Provide the (X, Y) coordinate of the cell's center where the given text is located.  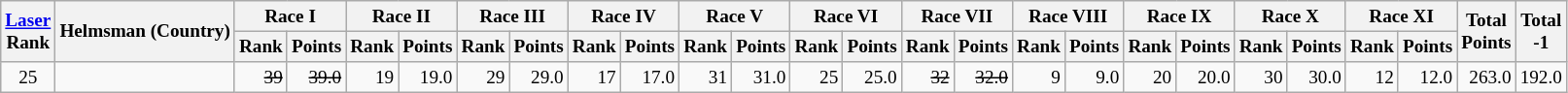
192.0 (1541, 77)
9.0 (1094, 77)
39.0 (316, 77)
32.0 (983, 77)
20 (1150, 77)
29 (483, 77)
Race VIII (1068, 16)
263.0 (1486, 77)
Race I (290, 16)
12.0 (1427, 77)
20.0 (1205, 77)
Helmsman (Country) (146, 31)
30.0 (1316, 77)
19.0 (428, 77)
19 (372, 77)
9 (1039, 77)
31.0 (761, 77)
30 (1261, 77)
Total Points (1486, 31)
39 (261, 77)
Race XI (1401, 16)
Race X (1290, 16)
29.0 (539, 77)
Race VII (957, 16)
Race IX (1179, 16)
LaserRank (28, 31)
Race V (735, 16)
12 (1372, 77)
Total-1 (1541, 31)
31 (706, 77)
Race VI (846, 16)
17 (594, 77)
Race IV (623, 16)
Race III (512, 16)
Race II (401, 16)
17.0 (649, 77)
25.0 (872, 77)
32 (927, 77)
